Scan for the cell matching the given text and deliver its [x, y] coordinate at center. 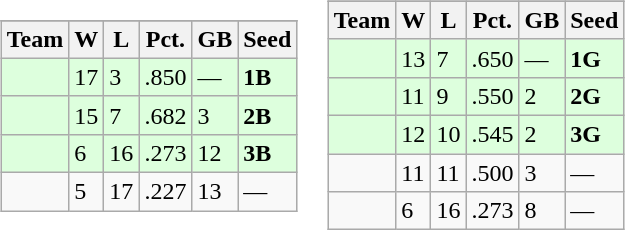
8 [542, 211]
3G [594, 134]
.850 [166, 77]
5 [86, 192]
.682 [166, 115]
1G [594, 58]
.227 [166, 192]
.650 [492, 58]
10 [448, 134]
2G [594, 96]
2B [268, 115]
3B [268, 153]
15 [86, 115]
.545 [492, 134]
9 [448, 96]
1B [268, 77]
.500 [492, 173]
.550 [492, 96]
